Search for the cell housing the specified text and yield its [X, Y] center coordinate. 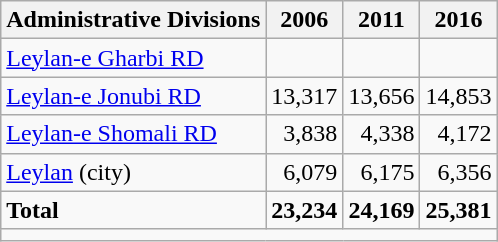
Leylan-e Jonubi RD [134, 96]
24,169 [382, 210]
2011 [382, 20]
3,838 [304, 134]
Leylan (city) [134, 172]
6,175 [382, 172]
2006 [304, 20]
Administrative Divisions [134, 20]
4,338 [382, 134]
6,079 [304, 172]
Leylan-e Gharbi RD [134, 58]
Total [134, 210]
2016 [458, 20]
25,381 [458, 210]
Leylan-e Shomali RD [134, 134]
6,356 [458, 172]
23,234 [304, 210]
4,172 [458, 134]
13,656 [382, 96]
13,317 [304, 96]
14,853 [458, 96]
